Pinpoint the cell where the given text exists, returning its (X, Y) midpoint coordinate. 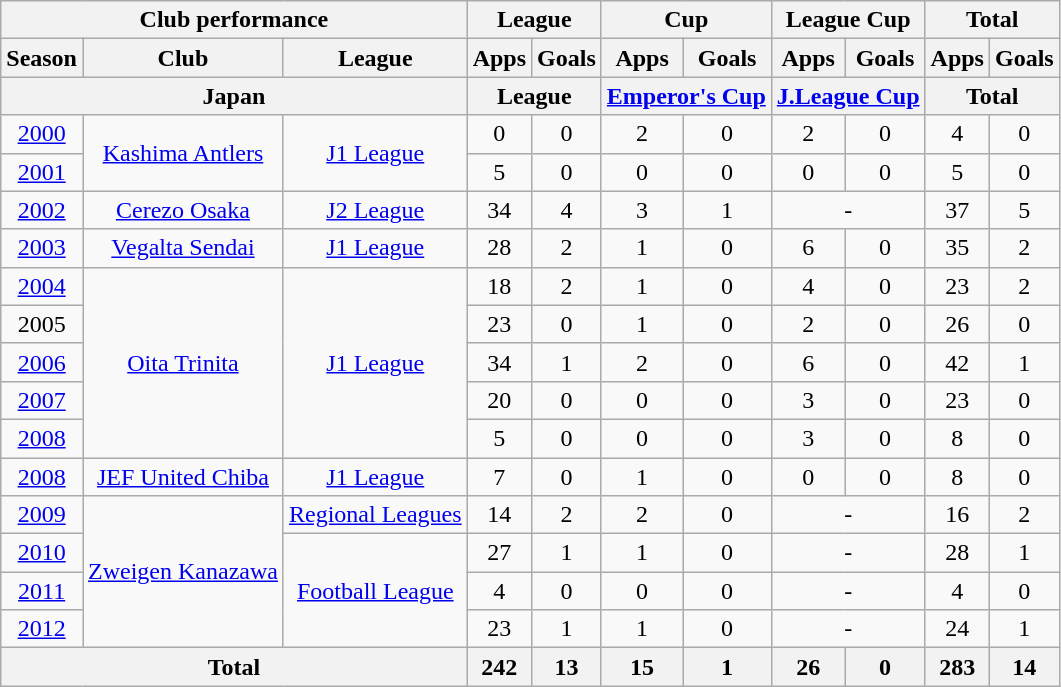
League Cup (848, 20)
2009 (42, 515)
J2 League (375, 210)
24 (957, 629)
2000 (42, 134)
Season (42, 58)
37 (957, 210)
Regional Leagues (375, 515)
16 (957, 515)
2012 (42, 629)
Zweigen Kanazawa (182, 572)
2003 (42, 248)
2007 (42, 400)
35 (957, 248)
Vegalta Sendai (182, 248)
42 (957, 362)
2011 (42, 591)
Club (182, 58)
20 (499, 400)
Club performance (234, 20)
2002 (42, 210)
2006 (42, 362)
13 (567, 667)
Oita Trinita (182, 362)
27 (499, 553)
18 (499, 286)
Emperor's Cup (686, 96)
JEF United Chiba (182, 477)
15 (642, 667)
Football League (375, 591)
7 (499, 477)
Kashima Antlers (182, 153)
Japan (234, 96)
2010 (42, 553)
Cerezo Osaka (182, 210)
2005 (42, 324)
2004 (42, 286)
Cup (686, 20)
242 (499, 667)
J.League Cup (848, 96)
283 (957, 667)
2001 (42, 172)
